From the cell containing the given text, extract its center point as (x, y) coordinate. 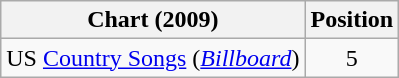
5 (352, 58)
US Country Songs (Billboard) (153, 58)
Position (352, 20)
Chart (2009) (153, 20)
